Identify which cell holds the provided text, then report its (X, Y) central coordinate. 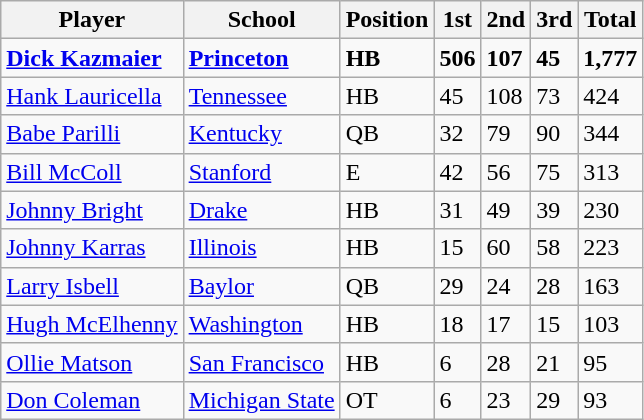
24 (506, 286)
Hank Lauricella (92, 96)
73 (554, 96)
Total (610, 20)
39 (554, 210)
Johnny Bright (92, 210)
17 (506, 324)
108 (506, 96)
18 (458, 324)
Larry Isbell (92, 286)
2nd (506, 20)
Position (387, 20)
79 (506, 134)
31 (458, 210)
Tennessee (262, 96)
Kentucky (262, 134)
Stanford (262, 172)
223 (610, 248)
107 (506, 58)
313 (610, 172)
School (262, 20)
Princeton (262, 58)
Player (92, 20)
Washington (262, 324)
Drake (262, 210)
23 (506, 400)
Johnny Karras (92, 248)
San Francisco (262, 362)
Babe Parilli (92, 134)
Hugh McElhenny (92, 324)
90 (554, 134)
Baylor (262, 286)
32 (458, 134)
3rd (554, 20)
Dick Kazmaier (92, 58)
344 (610, 134)
58 (554, 248)
21 (554, 362)
1st (458, 20)
Illinois (262, 248)
506 (458, 58)
75 (554, 172)
49 (506, 210)
1,777 (610, 58)
103 (610, 324)
95 (610, 362)
60 (506, 248)
163 (610, 286)
93 (610, 400)
Don Coleman (92, 400)
230 (610, 210)
OT (387, 400)
Bill McColl (92, 172)
56 (506, 172)
Ollie Matson (92, 362)
42 (458, 172)
Michigan State (262, 400)
E (387, 172)
424 (610, 96)
